Pinpoint the cell where the given text exists, returning its [X, Y] midpoint coordinate. 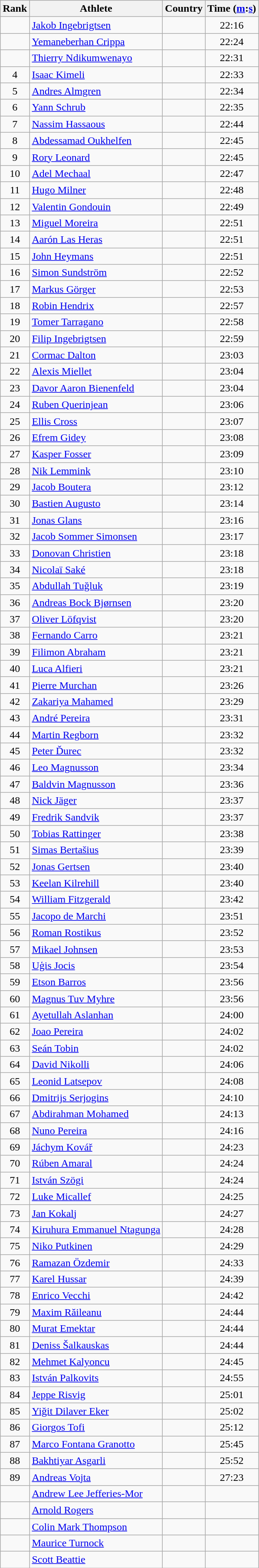
Country [184, 9]
Markus Görger [96, 289]
28 [15, 470]
41 [15, 685]
67 [15, 1114]
Roman Rostikus [96, 932]
71 [15, 1180]
36 [15, 603]
Jeppe Risvig [96, 1395]
18 [15, 306]
Mehmet Kalyoncu [96, 1362]
14 [15, 240]
Jonas Gertsen [96, 867]
50 [15, 834]
Filimon Abraham [96, 652]
24:13 [232, 1114]
Nik Lemmink [96, 470]
Jonas Glans [96, 520]
Efrem Gidey [96, 437]
Rúben Amaral [96, 1164]
59 [15, 982]
64 [15, 1065]
22:35 [232, 108]
4 [15, 75]
32 [15, 537]
70 [15, 1164]
61 [15, 1015]
Niko Putkinen [96, 1246]
27:23 [232, 1477]
42 [15, 701]
56 [15, 932]
62 [15, 1032]
Joao Pereira [96, 1032]
Davor Aaron Bienenfeld [96, 388]
5 [15, 91]
69 [15, 1147]
Nick Jäger [96, 801]
24:42 [232, 1296]
Jacob Boutera [96, 487]
Nicolaï Saké [96, 570]
Time (m:s) [232, 9]
Deniss Šalkauskas [96, 1345]
Mikael Johnsen [96, 949]
24:55 [232, 1378]
Martin Regborn [96, 735]
23:26 [232, 685]
63 [15, 1048]
77 [15, 1279]
24:28 [232, 1229]
Ramazan Özdemir [96, 1263]
Filip Ingebrigtsen [96, 339]
24:23 [232, 1147]
Andreas Bock Bjørnsen [96, 603]
87 [15, 1444]
22:58 [232, 322]
Etson Barros [96, 982]
Fernando Carro [96, 636]
24:33 [232, 1263]
24:00 [232, 1015]
23:29 [232, 701]
89 [15, 1477]
12 [15, 207]
24:16 [232, 1131]
21 [15, 355]
26 [15, 437]
Seán Tobin [96, 1048]
48 [15, 801]
22:34 [232, 91]
Keelan Kilrehill [96, 883]
Pierre Murchan [96, 685]
24:45 [232, 1362]
Nuno Pereira [96, 1131]
25:01 [232, 1395]
19 [15, 322]
Enrico Vecchi [96, 1296]
45 [15, 751]
22:44 [232, 124]
23:31 [232, 718]
88 [15, 1460]
57 [15, 949]
74 [15, 1229]
23:34 [232, 768]
25:45 [232, 1444]
Alexis Miellet [96, 372]
Ayetullah Aslanhan [96, 1015]
23:54 [232, 965]
Maxim Răileanu [96, 1312]
51 [15, 850]
Bastien Augusto [96, 504]
Abdessamad Oukhelfen [96, 140]
24:06 [232, 1065]
22:33 [232, 75]
10 [15, 173]
23 [15, 388]
68 [15, 1131]
Andrew Lee Jefferies-Mor [96, 1493]
Giorgos Tofi [96, 1428]
54 [15, 900]
John Heymans [96, 256]
25:52 [232, 1460]
23:09 [232, 454]
Baldvin Magnusson [96, 784]
24:29 [232, 1246]
22:31 [232, 58]
Simon Sundström [96, 273]
8 [15, 140]
Valentin Gondouin [96, 207]
Maurice Turnock [96, 1543]
23:51 [232, 916]
23:12 [232, 487]
Andreas Vojta [96, 1477]
84 [15, 1395]
23:39 [232, 850]
66 [15, 1098]
23:10 [232, 470]
22:57 [232, 306]
22:48 [232, 190]
22:24 [232, 42]
80 [15, 1329]
25 [15, 421]
23:42 [232, 900]
23:03 [232, 355]
24 [15, 404]
22:47 [232, 173]
Murat Emektar [96, 1329]
46 [15, 768]
Marco Fontana Granotto [96, 1444]
52 [15, 867]
72 [15, 1196]
23:14 [232, 504]
Andres Almgren [96, 91]
Peter Ďurec [96, 751]
31 [15, 520]
Uģis Jocis [96, 965]
Hugo Milner [96, 190]
Donovan Christien [96, 553]
38 [15, 636]
85 [15, 1411]
Leo Magnusson [96, 768]
6 [15, 108]
Simas Bertašius [96, 850]
Nassim Hassaous [96, 124]
Abdullah Tuğluk [96, 586]
23:07 [232, 421]
22:49 [232, 207]
9 [15, 157]
Cormac Dalton [96, 355]
16 [15, 273]
22:16 [232, 25]
Miguel Moreira [96, 223]
Scott Beattie [96, 1560]
23:06 [232, 404]
86 [15, 1428]
22 [15, 372]
Thierry Ndikumwenayo [96, 58]
44 [15, 735]
79 [15, 1312]
Oliver Löfqvist [96, 619]
23:38 [232, 834]
István Palkovits [96, 1378]
73 [15, 1213]
29 [15, 487]
37 [15, 619]
43 [15, 718]
34 [15, 570]
Yemaneberhan Crippa [96, 42]
39 [15, 652]
24:08 [232, 1081]
15 [15, 256]
81 [15, 1345]
27 [15, 454]
Ruben Querinjean [96, 404]
Dmitrijs Serjogins [96, 1098]
22:59 [232, 339]
23:08 [232, 437]
Zakariya Mahamed [96, 701]
49 [15, 817]
76 [15, 1263]
30 [15, 504]
40 [15, 668]
53 [15, 883]
55 [15, 916]
Karel Hussar [96, 1279]
Luca Alfieri [96, 668]
Aarón Las Heras [96, 240]
Rory Leonard [96, 157]
82 [15, 1362]
22:53 [232, 289]
20 [15, 339]
25:12 [232, 1428]
Colin Mark Thompson [96, 1526]
23:17 [232, 537]
Abdirahman Mohamed [96, 1114]
35 [15, 586]
23:52 [232, 932]
Rank [15, 9]
Jakob Ingebrigtsen [96, 25]
23:53 [232, 949]
Arnold Rogers [96, 1510]
58 [15, 965]
István Szögi [96, 1180]
65 [15, 1081]
Athlete [96, 9]
Luke Micallef [96, 1196]
17 [15, 289]
Tobias Rattinger [96, 834]
7 [15, 124]
Adel Mechaal [96, 173]
Robin Hendrix [96, 306]
83 [15, 1378]
Isaac Kimeli [96, 75]
24:10 [232, 1098]
13 [15, 223]
Yann Schrub [96, 108]
Bakhtiyar Asgarli [96, 1460]
Kasper Fosser [96, 454]
Ellis Cross [96, 421]
23:19 [232, 586]
23:16 [232, 520]
78 [15, 1296]
Jáchym Kovář [96, 1147]
22:52 [232, 273]
25:02 [232, 1411]
Fredrik Sandvik [96, 817]
William Fitzgerald [96, 900]
47 [15, 784]
André Pereira [96, 718]
Kiruhura Emmanuel Ntagunga [96, 1229]
Magnus Tuv Myhre [96, 998]
60 [15, 998]
33 [15, 553]
75 [15, 1246]
24:27 [232, 1213]
Leonid Latsepov [96, 1081]
Yiğit Dilaver Eker [96, 1411]
Jan Kokalj [96, 1213]
Jacopo de Marchi [96, 916]
11 [15, 190]
Tomer Tarragano [96, 322]
David Nikolli [96, 1065]
23:36 [232, 784]
24:39 [232, 1279]
Jacob Sommer Simonsen [96, 537]
24:25 [232, 1196]
